Return (x, y) of the center of cell containing provided text 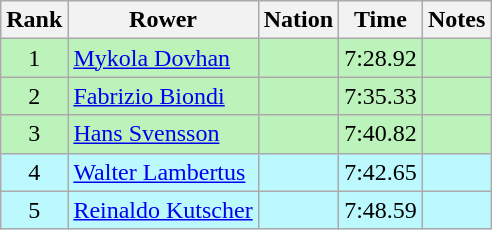
7:40.82 (381, 134)
Notes (456, 20)
Mykola Dovhan (163, 58)
Rank (34, 20)
4 (34, 172)
2 (34, 96)
5 (34, 210)
Walter Lambertus (163, 172)
Fabrizio Biondi (163, 96)
7:28.92 (381, 58)
7:48.59 (381, 210)
7:42.65 (381, 172)
7:35.33 (381, 96)
Time (381, 20)
Rower (163, 20)
3 (34, 134)
Hans Svensson (163, 134)
1 (34, 58)
Reinaldo Kutscher (163, 210)
Nation (298, 20)
